Search for the cell housing the specified text and yield its (X, Y) center coordinate. 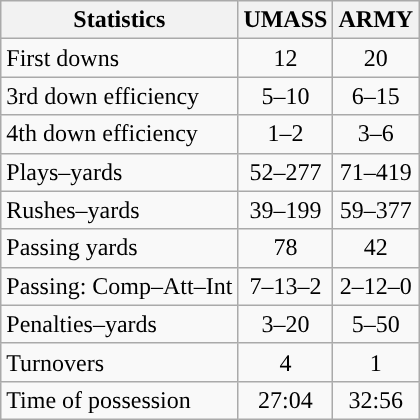
Plays–yards (120, 172)
Passing: Comp–Att–Int (120, 286)
1 (376, 362)
20 (376, 58)
3–6 (376, 134)
6–15 (376, 96)
Penalties–yards (120, 324)
UMASS (286, 20)
12 (286, 58)
Statistics (120, 20)
7–13–2 (286, 286)
52–277 (286, 172)
39–199 (286, 210)
32:56 (376, 400)
3–20 (286, 324)
Time of possession (120, 400)
2–12–0 (376, 286)
Rushes–yards (120, 210)
First downs (120, 58)
1–2 (286, 134)
4th down efficiency (120, 134)
42 (376, 248)
Turnovers (120, 362)
78 (286, 248)
5–10 (286, 96)
Passing yards (120, 248)
59–377 (376, 210)
4 (286, 362)
3rd down efficiency (120, 96)
5–50 (376, 324)
71–419 (376, 172)
ARMY (376, 20)
27:04 (286, 400)
